Identify which cell holds the provided text, then report its (x, y) central coordinate. 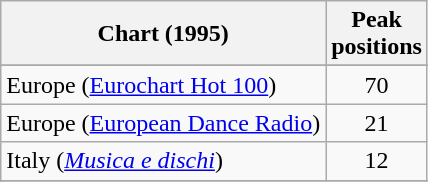
70 (377, 85)
Chart (1995) (164, 34)
21 (377, 123)
Europe (Eurochart Hot 100) (164, 85)
Italy (Musica e dischi) (164, 161)
Peakpositions (377, 34)
Europe (European Dance Radio) (164, 123)
12 (377, 161)
